Search for the cell housing the specified text and yield its [x, y] center coordinate. 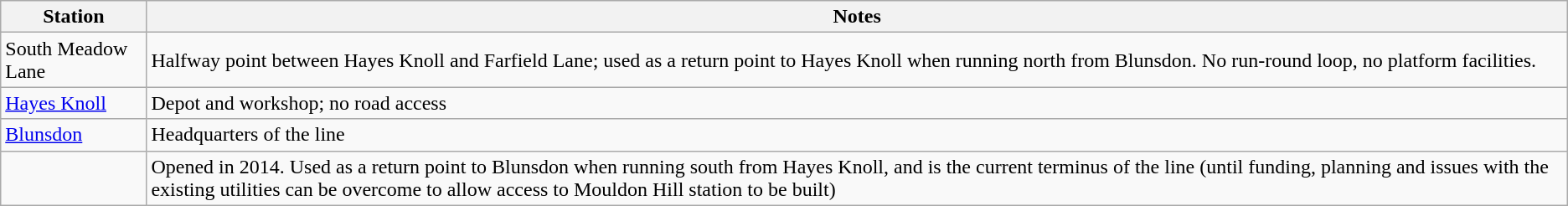
Blunsdon [74, 135]
Headquarters of the line [857, 135]
Notes [857, 17]
Depot and workshop; no road access [857, 103]
Hayes Knoll [74, 103]
South Meadow Lane [74, 60]
Station [74, 17]
